Detect which cell encompasses the target text, then output its (x, y) center coordinate. 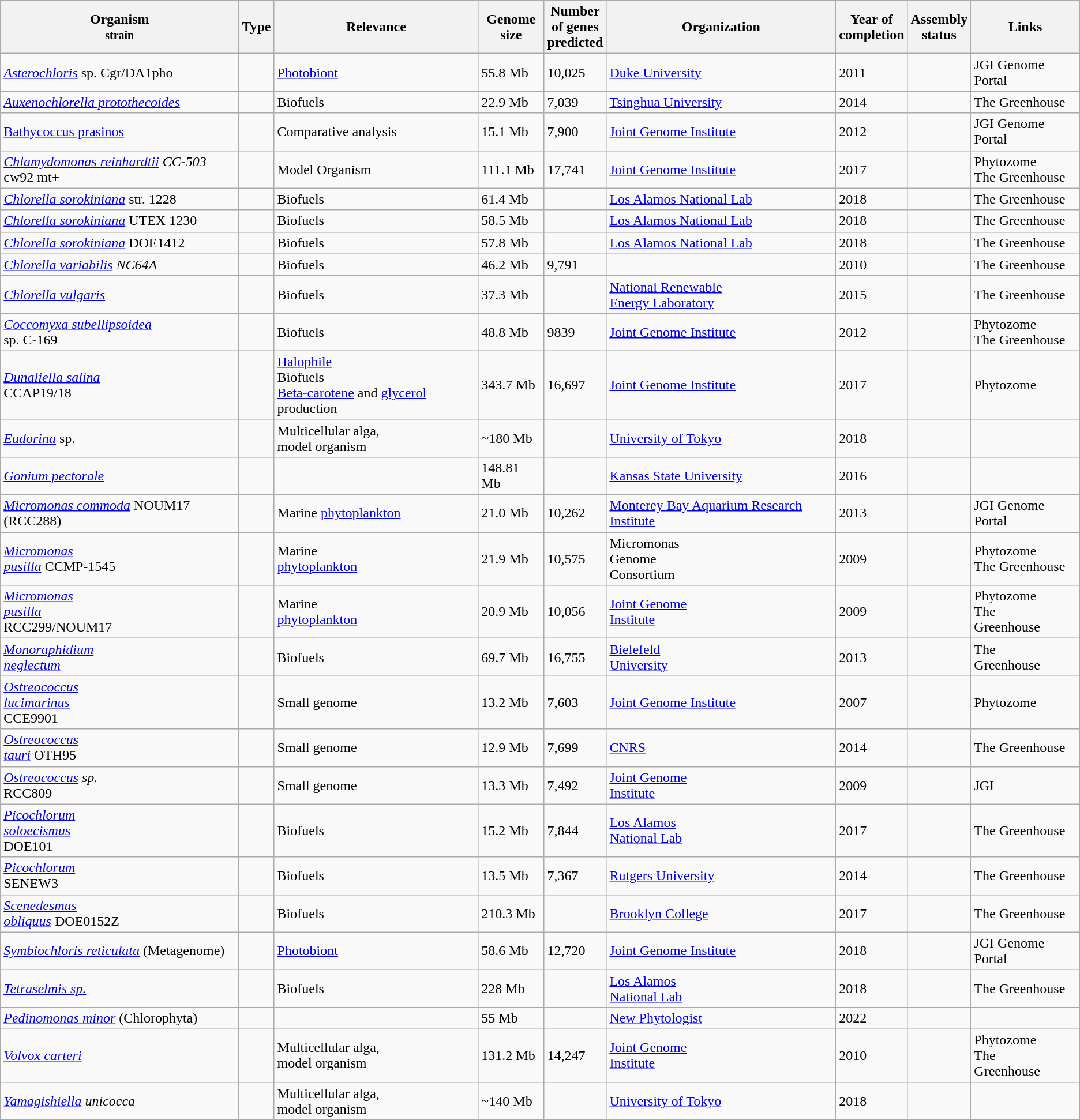
16,755 (575, 657)
21.9 Mb (511, 559)
Kansas State University (721, 476)
58.5 Mb (511, 221)
37.3 Mb (511, 294)
Relevance (376, 27)
Model Organism (376, 170)
Chlorella variabilis NC64A (120, 265)
10,025 (575, 73)
Bathycoccus prasinos (120, 131)
46.2 Mb (511, 265)
~180 Mb (511, 438)
Symbiochloris reticulata (Metagenome) (120, 950)
Yamagishiella unicocca (120, 1100)
131.2 Mb (511, 1055)
Duke University (721, 73)
7,492 (575, 785)
15.1 Mb (511, 131)
Monoraphidiumneglectum (120, 657)
343.7 Mb (511, 385)
Brooklyn College (721, 914)
Organization (721, 27)
Micromonaspusilla CCMP-1545 (120, 559)
148.81 Mb (511, 476)
Tsinghua University (721, 102)
7,367 (575, 875)
55 Mb (511, 1018)
55.8 Mb (511, 73)
228 Mb (511, 989)
Monterey Bay Aquarium Research Institute (721, 513)
Genomesize (511, 27)
Type (256, 27)
TheGreenhouse (1025, 657)
Ostreococcus sp.RCC809 (120, 785)
Links (1025, 27)
Rutgers University (721, 875)
57.8 Mb (511, 243)
Assemblystatus (939, 27)
2015 (872, 294)
9,791 (575, 265)
210.3 Mb (511, 914)
Scenedesmusobliquus DOE0152Z (120, 914)
Organismstrain (120, 27)
69.7 Mb (511, 657)
BielefeldUniversity (721, 657)
7,699 (575, 747)
21.0 Mb (511, 513)
58.6 Mb (511, 950)
10,575 (575, 559)
48.8 Mb (511, 332)
2011 (872, 73)
Marine phytoplankton (376, 513)
12.9 Mb (511, 747)
22.9 Mb (511, 102)
Pedinomonas minor (Chlorophyta) (120, 1018)
10,056 (575, 612)
14,247 (575, 1055)
20.9 Mb (511, 612)
HalophileBiofuelsBeta-carotene and glycerol production (376, 385)
61.4 Mb (511, 199)
Eudorina sp. (120, 438)
10,262 (575, 513)
13.2 Mb (511, 702)
Ostreococcustauri OTH95 (120, 747)
2022 (872, 1018)
Micromonas commoda NOUM17 (RCC288) (120, 513)
7,900 (575, 131)
2007 (872, 702)
Chlorella sorokiniana DOE1412 (120, 243)
7,603 (575, 702)
PicochlorumsoloecismusDOE101 (120, 830)
7,844 (575, 830)
9839 (575, 332)
111.1 Mb (511, 170)
Asterochloris sp. Cgr/DA1pho (120, 73)
Comparative analysis (376, 131)
Gonium pectorale (120, 476)
Year ofcompletion (872, 27)
Chlorella sorokiniana UTEX 1230 (120, 221)
Numberof genespredicted (575, 27)
13.3 Mb (511, 785)
PicochlorumSENEW3 (120, 875)
Chlorella sorokiniana str. 1228 (120, 199)
MicromonaspusillaRCC299/NOUM17 (120, 612)
CNRS (721, 747)
Chlorella vulgaris (120, 294)
Tetraselmis sp. (120, 989)
New Phytologist (721, 1018)
13.5 Mb (511, 875)
16,697 (575, 385)
2016 (872, 476)
12,720 (575, 950)
JGI (1025, 785)
MicromonasGenomeConsortium (721, 559)
Dunaliella salinaCCAP19/18 (120, 385)
7,039 (575, 102)
Volvox carteri (120, 1055)
National RenewableEnergy Laboratory (721, 294)
Chlamydomonas reinhardtii CC-503cw92 mt+ (120, 170)
Auxenochlorella protothecoides (120, 102)
Coccomyxa subellipsoideasp. C-169 (120, 332)
17,741 (575, 170)
15.2 Mb (511, 830)
OstreococcuslucimarinusCCE9901 (120, 702)
~140 Mb (511, 1100)
